Detect which cell encompasses the target text, then output its [x, y] center coordinate. 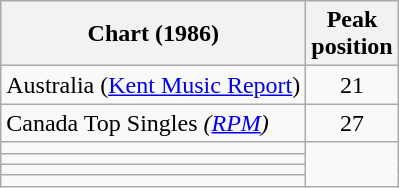
Peakposition [352, 34]
Canada Top Singles (RPM) [154, 123]
Australia (Kent Music Report) [154, 85]
21 [352, 85]
Chart (1986) [154, 34]
27 [352, 123]
